Pinpoint the cell where the given text exists, returning its [X, Y] midpoint coordinate. 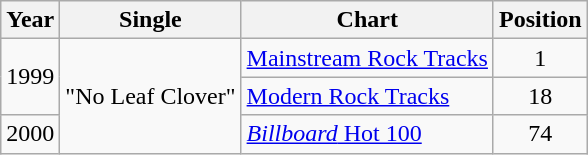
74 [540, 134]
Modern Rock Tracks [367, 96]
1 [540, 58]
2000 [30, 134]
Year [30, 20]
Billboard Hot 100 [367, 134]
Chart [367, 20]
Mainstream Rock Tracks [367, 58]
"No Leaf Clover" [150, 96]
18 [540, 96]
1999 [30, 77]
Single [150, 20]
Position [540, 20]
